Return (x, y) of the center of cell containing provided text 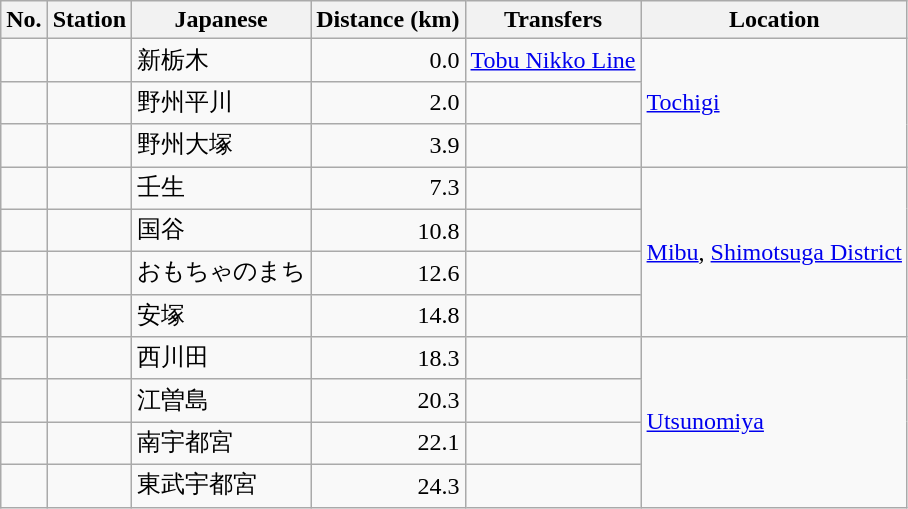
2.0 (388, 102)
野州平川 (222, 102)
Transfers (553, 20)
Distance (km) (388, 20)
14.8 (388, 316)
東武宇都宮 (222, 486)
西川田 (222, 358)
国谷 (222, 230)
3.9 (388, 146)
18.3 (388, 358)
Mibu, Shimotsuga District (774, 251)
新栃木 (222, 60)
0.0 (388, 60)
Location (774, 20)
Utsunomiya (774, 422)
野州大塚 (222, 146)
Japanese (222, 20)
壬生 (222, 188)
江曽島 (222, 400)
22.1 (388, 444)
おもちゃのまち (222, 274)
20.3 (388, 400)
7.3 (388, 188)
24.3 (388, 486)
安塚 (222, 316)
12.6 (388, 274)
No. (24, 20)
Tobu Nikko Line (553, 60)
Tochigi (774, 103)
Station (89, 20)
10.8 (388, 230)
南宇都宮 (222, 444)
